Identify which cell holds the provided text, then report its (x, y) central coordinate. 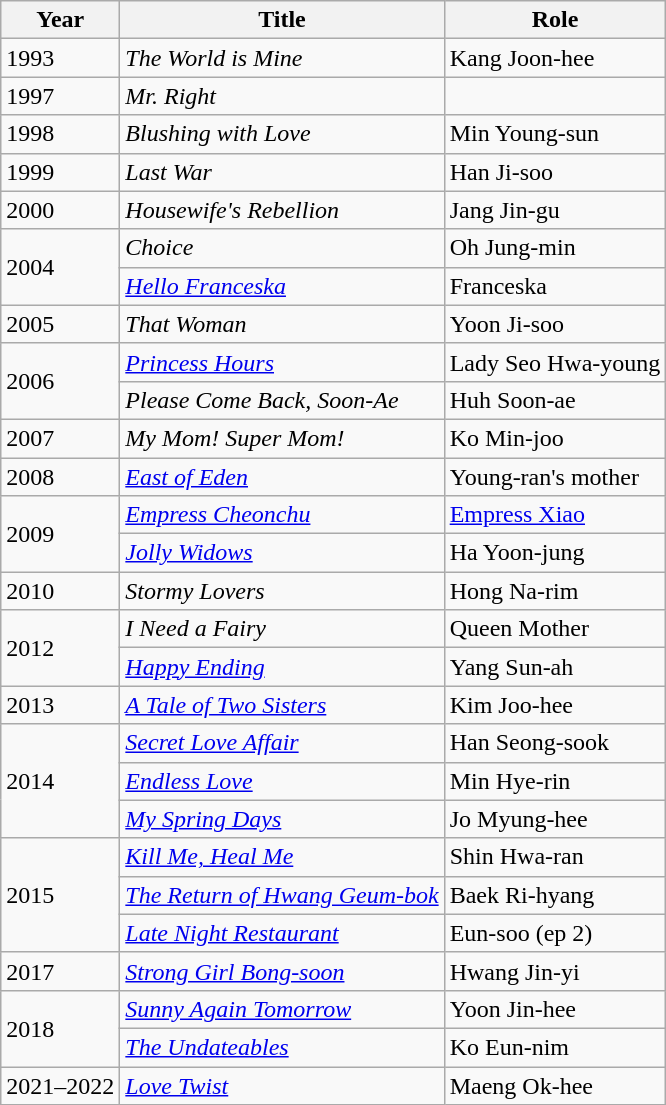
Secret Love Affair (282, 743)
Jang Jin-gu (555, 210)
2000 (60, 210)
Min Young-sun (555, 134)
Title (282, 20)
Ha Yoon-jung (555, 553)
Endless Love (282, 781)
Jo Myung-hee (555, 819)
Yoon Jin-hee (555, 1009)
Kill Me, Heal Me (282, 857)
Yoon Ji-soo (555, 324)
Empress Cheonchu (282, 515)
The World is Mine (282, 58)
Hwang Jin-yi (555, 971)
2012 (60, 648)
Hong Na-rim (555, 591)
The Return of Hwang Geum-bok (282, 895)
Sunny Again Tomorrow (282, 1009)
Please Come Back, Soon-Ae (282, 400)
Kang Joon-hee (555, 58)
Ko Min-joo (555, 438)
Late Night Restaurant (282, 933)
Ko Eun-nim (555, 1047)
2018 (60, 1028)
Year (60, 20)
Han Ji-soo (555, 172)
Role (555, 20)
2010 (60, 591)
Huh Soon-ae (555, 400)
2009 (60, 534)
Franceska (555, 286)
Blushing with Love (282, 134)
Young-ran's mother (555, 477)
2005 (60, 324)
Lady Seo Hwa-young (555, 362)
1998 (60, 134)
Happy Ending (282, 667)
Empress Xiao (555, 515)
Baek Ri-hyang (555, 895)
Last War (282, 172)
Shin Hwa-ran (555, 857)
Housewife's Rebellion (282, 210)
2013 (60, 705)
2014 (60, 781)
East of Eden (282, 477)
2021–2022 (60, 1085)
2006 (60, 381)
1993 (60, 58)
That Woman (282, 324)
Kim Joo-hee (555, 705)
A Tale of Two Sisters (282, 705)
I Need a Fairy (282, 629)
Jolly Widows (282, 553)
Eun-soo (ep 2) (555, 933)
2008 (60, 477)
Yang Sun-ah (555, 667)
Maeng Ok-hee (555, 1085)
Love Twist (282, 1085)
2007 (60, 438)
Stormy Lovers (282, 591)
Han Seong-sook (555, 743)
Strong Girl Bong-soon (282, 971)
Princess Hours (282, 362)
My Spring Days (282, 819)
Hello Franceska (282, 286)
1997 (60, 96)
Oh Jung-min (555, 248)
Mr. Right (282, 96)
2017 (60, 971)
2015 (60, 895)
2004 (60, 267)
Queen Mother (555, 629)
1999 (60, 172)
Min Hye-rin (555, 781)
The Undateables (282, 1047)
Choice (282, 248)
My Mom! Super Mom! (282, 438)
